Find where the given text appears and provide that cell's center as (x, y) coordinate. 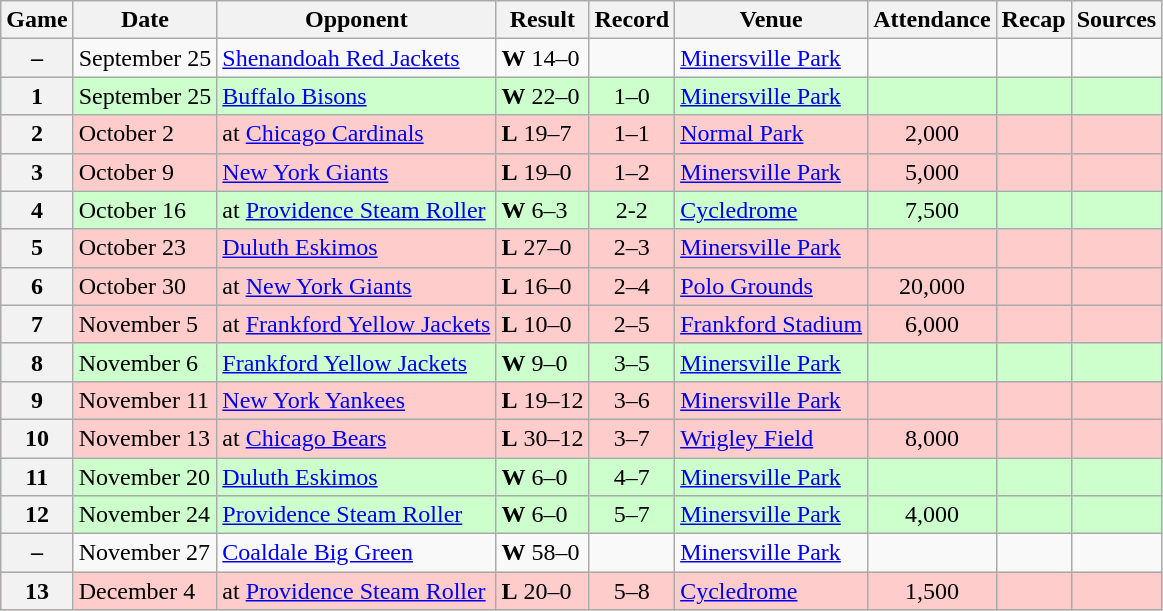
L 19–12 (542, 400)
5–8 (632, 591)
at New York Giants (356, 286)
Wrigley Field (772, 438)
4 (37, 210)
Sources (1116, 20)
October 9 (145, 172)
5 (37, 248)
Providence Steam Roller (356, 515)
8,000 (932, 438)
Attendance (932, 20)
1–2 (632, 172)
8 (37, 362)
6 (37, 286)
13 (37, 591)
7,500 (932, 210)
Game (37, 20)
New York Giants (356, 172)
Frankford Stadium (772, 324)
1–1 (632, 134)
Polo Grounds (772, 286)
November 24 (145, 515)
Frankford Yellow Jackets (356, 362)
4–7 (632, 477)
4,000 (932, 515)
Opponent (356, 20)
Record (632, 20)
2–3 (632, 248)
October 2 (145, 134)
December 4 (145, 591)
3 (37, 172)
November 13 (145, 438)
Buffalo Bisons (356, 96)
Result (542, 20)
October 16 (145, 210)
November 11 (145, 400)
Date (145, 20)
Recap (1034, 20)
L 27–0 (542, 248)
10 (37, 438)
October 30 (145, 286)
11 (37, 477)
2-2 (632, 210)
12 (37, 515)
October 23 (145, 248)
November 5 (145, 324)
20,000 (932, 286)
Shenandoah Red Jackets (356, 58)
5,000 (932, 172)
W 6–3 (542, 210)
W 9–0 (542, 362)
L 30–12 (542, 438)
New York Yankees (356, 400)
9 (37, 400)
Venue (772, 20)
W 58–0 (542, 553)
1,500 (932, 591)
3–7 (632, 438)
1 (37, 96)
5–7 (632, 515)
November 20 (145, 477)
2–5 (632, 324)
Normal Park (772, 134)
3–6 (632, 400)
L 20–0 (542, 591)
2 (37, 134)
6,000 (932, 324)
W 22–0 (542, 96)
at Chicago Cardinals (356, 134)
W 14–0 (542, 58)
L 19–7 (542, 134)
L 10–0 (542, 324)
2–4 (632, 286)
L 19–0 (542, 172)
1–0 (632, 96)
Coaldale Big Green (356, 553)
3–5 (632, 362)
at Frankford Yellow Jackets (356, 324)
7 (37, 324)
November 27 (145, 553)
L 16–0 (542, 286)
2,000 (932, 134)
at Chicago Bears (356, 438)
November 6 (145, 362)
